Pinpoint the cell where the given text exists, returning its [x, y] midpoint coordinate. 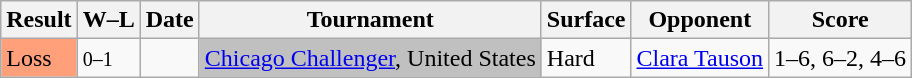
Surface [586, 20]
1–6, 6–2, 4–6 [840, 58]
W–L [108, 20]
Result [39, 20]
Clara Tauson [700, 58]
Tournament [370, 20]
Chicago Challenger, United States [370, 58]
Opponent [700, 20]
Loss [39, 58]
Hard [586, 58]
0–1 [108, 58]
Date [170, 20]
Score [840, 20]
